Scan for the cell matching the given text and deliver its [X, Y] coordinate at center. 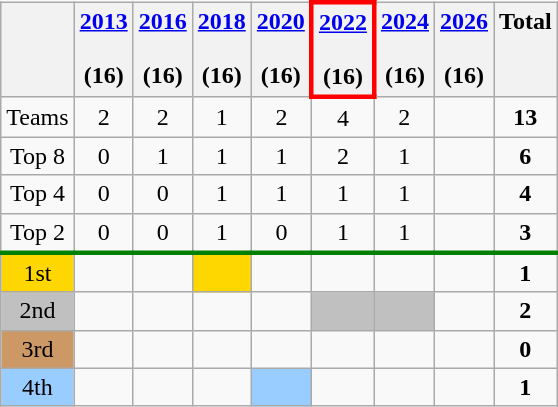
2013 (16) [104, 50]
13 [526, 117]
3rd [38, 349]
2018 (16) [222, 50]
2020 (16) [282, 50]
Top 2 [38, 233]
2016 (16) [162, 50]
1st [38, 273]
6 [526, 156]
2024 (16) [404, 50]
Top 4 [38, 194]
2026 (16) [464, 50]
2022 (16) [343, 50]
Total [526, 50]
Top 8 [38, 156]
2nd [38, 311]
3 [526, 233]
Teams [38, 117]
4th [38, 387]
